Return the (x, y) coordinate for the center point of the cell that contains the specified text.  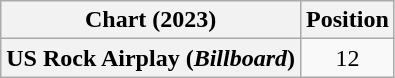
US Rock Airplay (Billboard) (151, 58)
12 (348, 58)
Chart (2023) (151, 20)
Position (348, 20)
